From the cell containing the given text, extract its center point as [x, y] coordinate. 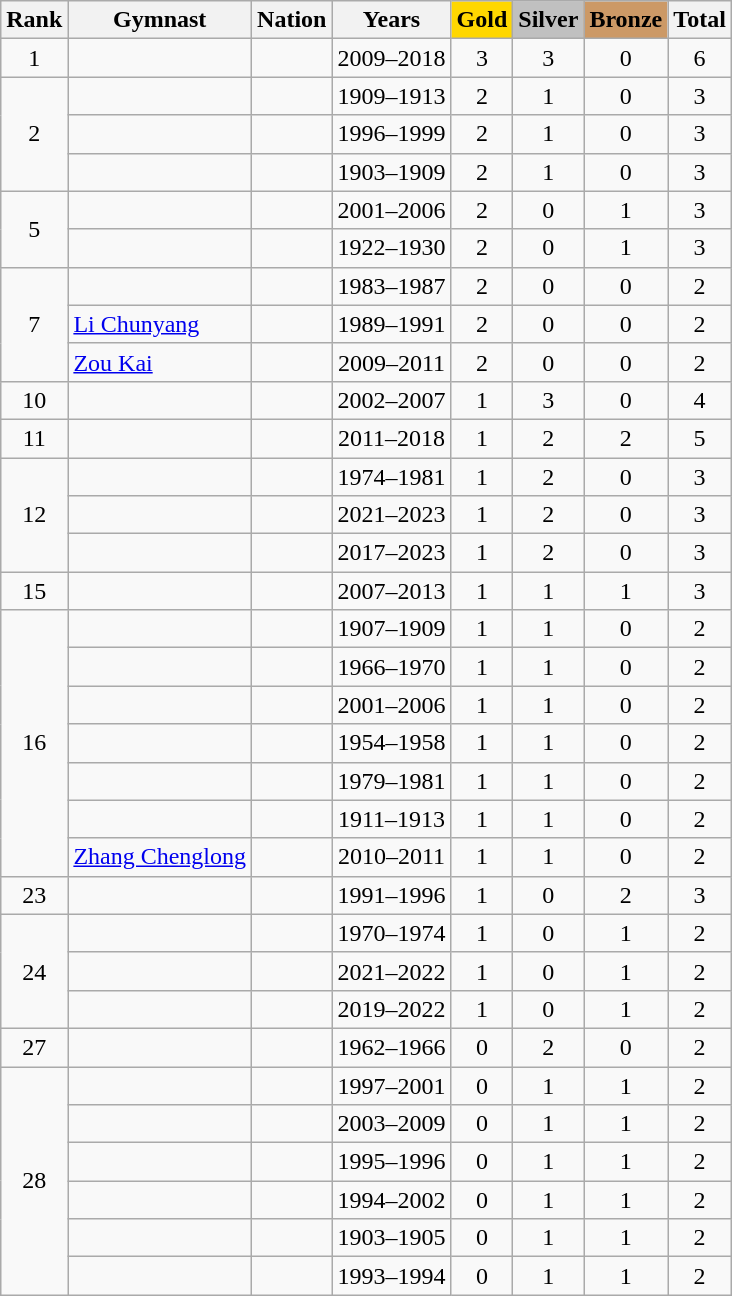
2010–2011 [392, 857]
2007–2013 [392, 591]
12 [34, 515]
1993–1994 [392, 1276]
Nation [292, 20]
1979–1981 [392, 781]
1909–1913 [392, 96]
1974–1981 [392, 477]
10 [34, 400]
Total [700, 20]
2002–2007 [392, 400]
Gold [482, 20]
1907–1909 [392, 629]
1911–1913 [392, 819]
2011–2018 [392, 438]
1954–1958 [392, 743]
6 [700, 58]
1996–1999 [392, 134]
1922–1930 [392, 248]
2009–2011 [392, 362]
1989–1991 [392, 324]
1991–1996 [392, 895]
2021–2023 [392, 515]
2017–2023 [392, 553]
Years [392, 20]
Silver [548, 20]
15 [34, 591]
24 [34, 971]
Rank [34, 20]
27 [34, 1047]
7 [34, 324]
Gymnast [160, 20]
1970–1974 [392, 933]
1962–1966 [392, 1047]
28 [34, 1180]
Zhang Chenglong [160, 857]
2003–2009 [392, 1124]
2019–2022 [392, 1009]
Li Chunyang [160, 324]
23 [34, 895]
1997–2001 [392, 1085]
1903–1905 [392, 1238]
2021–2022 [392, 971]
Bronze [626, 20]
16 [34, 743]
1966–1970 [392, 667]
11 [34, 438]
1903–1909 [392, 172]
1994–2002 [392, 1200]
Zou Kai [160, 362]
1983–1987 [392, 286]
1995–1996 [392, 1162]
4 [700, 400]
2009–2018 [392, 58]
